Detect which cell encompasses the target text, then output its [X, Y] center coordinate. 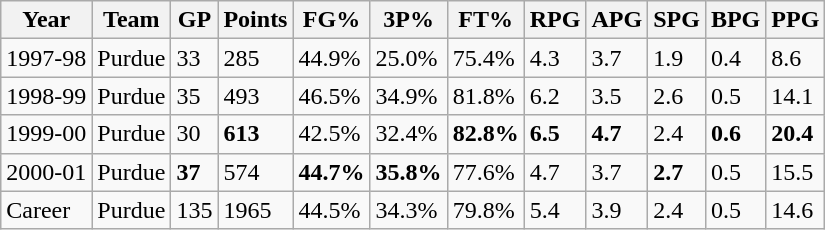
3.9 [617, 210]
Points [256, 20]
34.3% [408, 210]
574 [256, 172]
42.5% [332, 134]
81.8% [486, 96]
44.9% [332, 58]
30 [194, 134]
1998-99 [46, 96]
0.4 [735, 58]
35.8% [408, 172]
GP [194, 20]
0.6 [735, 134]
14.6 [796, 210]
77.6% [486, 172]
79.8% [486, 210]
FT% [486, 20]
6.2 [555, 96]
14.1 [796, 96]
15.5 [796, 172]
37 [194, 172]
8.6 [796, 58]
FG% [332, 20]
2000-01 [46, 172]
Career [46, 210]
Year [46, 20]
82.8% [486, 134]
Team [132, 20]
44.7% [332, 172]
33 [194, 58]
RPG [555, 20]
1.9 [677, 58]
1965 [256, 210]
3P% [408, 20]
493 [256, 96]
44.5% [332, 210]
APG [617, 20]
35 [194, 96]
2.6 [677, 96]
75.4% [486, 58]
5.4 [555, 210]
25.0% [408, 58]
PPG [796, 20]
613 [256, 134]
135 [194, 210]
20.4 [796, 134]
2.7 [677, 172]
46.5% [332, 96]
3.5 [617, 96]
4.3 [555, 58]
1997-98 [46, 58]
285 [256, 58]
32.4% [408, 134]
SPG [677, 20]
1999-00 [46, 134]
BPG [735, 20]
6.5 [555, 134]
34.9% [408, 96]
